From the cell containing the given text, extract its center point as (x, y) coordinate. 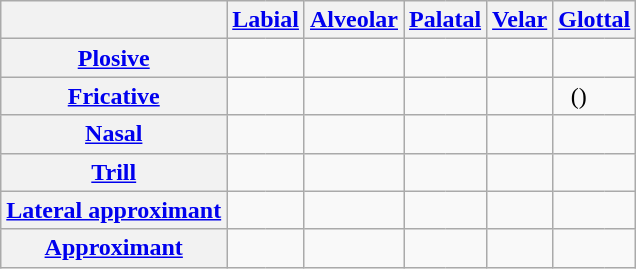
Alveolar (354, 20)
Approximant (114, 248)
Plosive (114, 58)
Palatal (446, 20)
Glottal (594, 20)
Lateral approximant (114, 210)
() (578, 96)
Velar (520, 20)
Labial (266, 20)
Trill (114, 172)
Nasal (114, 134)
Fricative (114, 96)
